Return the [X, Y] coordinate for the center point of the cell that contains the specified text.  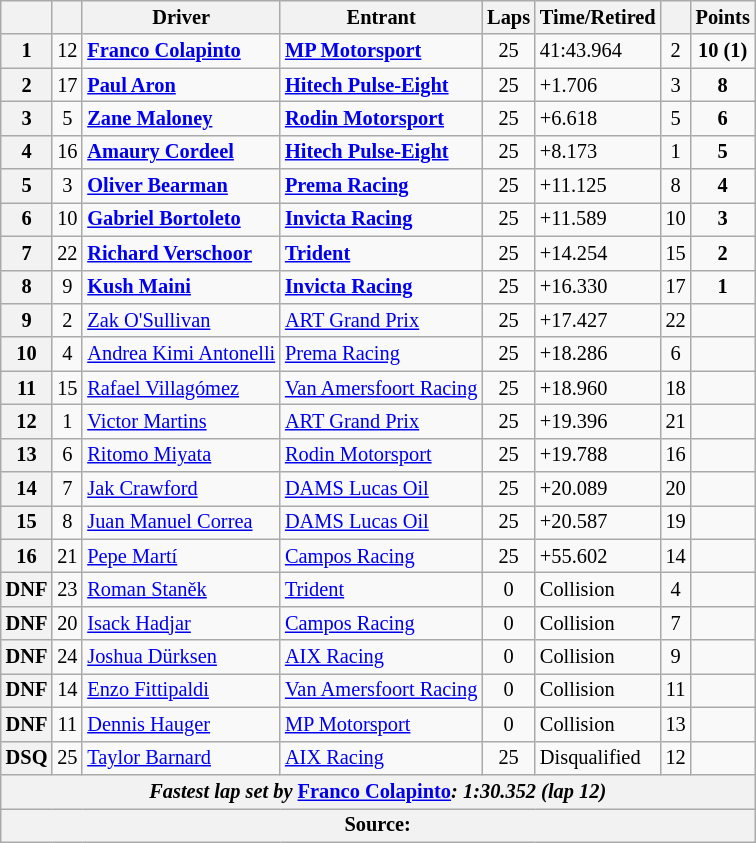
Jak Crawford [181, 489]
Points [723, 17]
Entrant [381, 17]
+55.602 [598, 556]
Source: [378, 825]
Andrea Kimi Antonelli [181, 354]
Taylor Barnard [181, 758]
+6.618 [598, 118]
19 [676, 522]
Gabriel Bortoleto [181, 219]
Amaury Cordeel [181, 152]
Pepe Martí [181, 556]
+1.706 [598, 85]
41:43.964 [598, 51]
Juan Manuel Correa [181, 522]
+16.330 [598, 287]
+19.396 [598, 421]
Disqualified [598, 758]
23 [67, 589]
Time/Retired [598, 17]
Rafael Villagómez [181, 388]
+14.254 [598, 253]
+11.589 [598, 219]
Victor Martins [181, 421]
Kush Maini [181, 287]
+18.286 [598, 354]
+20.089 [598, 489]
+8.173 [598, 152]
24 [67, 657]
+11.125 [598, 186]
Enzo Fittipaldi [181, 690]
Dennis Hauger [181, 724]
Fastest lap set by Franco Colapinto: 1:30.352 (lap 12) [378, 791]
Richard Verschoor [181, 253]
Oliver Bearman [181, 186]
+18.960 [598, 388]
Franco Colapinto [181, 51]
+19.788 [598, 455]
DSQ [27, 758]
Zak O'Sullivan [181, 320]
+17.427 [598, 320]
Paul Aron [181, 85]
Zane Maloney [181, 118]
Driver [181, 17]
Isack Hadjar [181, 623]
18 [676, 388]
+20.587 [598, 522]
Joshua Dürksen [181, 657]
Roman Staněk [181, 589]
10 (1) [723, 51]
Laps [508, 17]
Ritomo Miyata [181, 455]
